Identify which cell holds the provided text, then report its (X, Y) central coordinate. 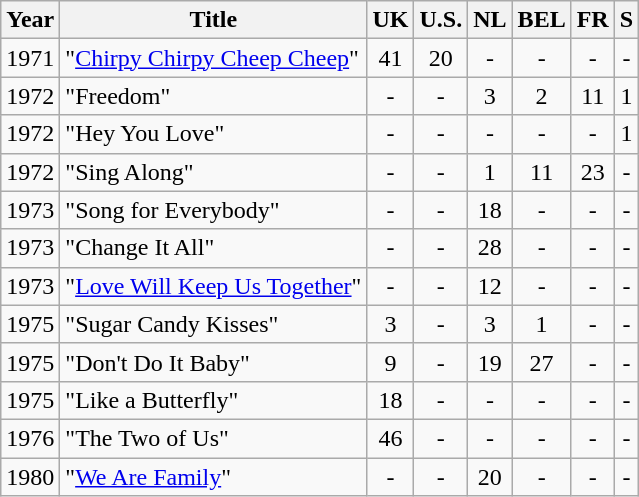
1980 (30, 477)
U.S. (441, 20)
FR (592, 20)
46 (390, 438)
1976 (30, 438)
"Sing Along" (214, 172)
12 (490, 286)
27 (542, 362)
"Hey You Love" (214, 134)
19 (490, 362)
"The Two of Us" (214, 438)
"Love Will Keep Us Together" (214, 286)
9 (390, 362)
Title (214, 20)
"Like a Butterfly" (214, 400)
S (626, 20)
1971 (30, 58)
"Freedom" (214, 96)
NL (490, 20)
Year (30, 20)
UK (390, 20)
"Change It All" (214, 248)
BEL (542, 20)
2 (542, 96)
"Don't Do It Baby" (214, 362)
28 (490, 248)
23 (592, 172)
"We Are Family" (214, 477)
41 (390, 58)
"Song for Everybody" (214, 210)
"Sugar Candy Kisses" (214, 324)
"Chirpy Chirpy Cheep Cheep" (214, 58)
